Provide the [x, y] coordinate of the cell's center where the given text is located.  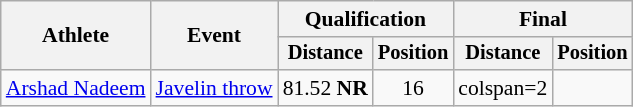
81.52 NR [326, 88]
colspan=2 [502, 88]
Event [214, 36]
16 [413, 88]
Javelin throw [214, 88]
Final [542, 19]
Athlete [76, 36]
Qualification [366, 19]
Arshad Nadeem [76, 88]
